Locate the cell with the specified text and output its (X, Y) center coordinate. 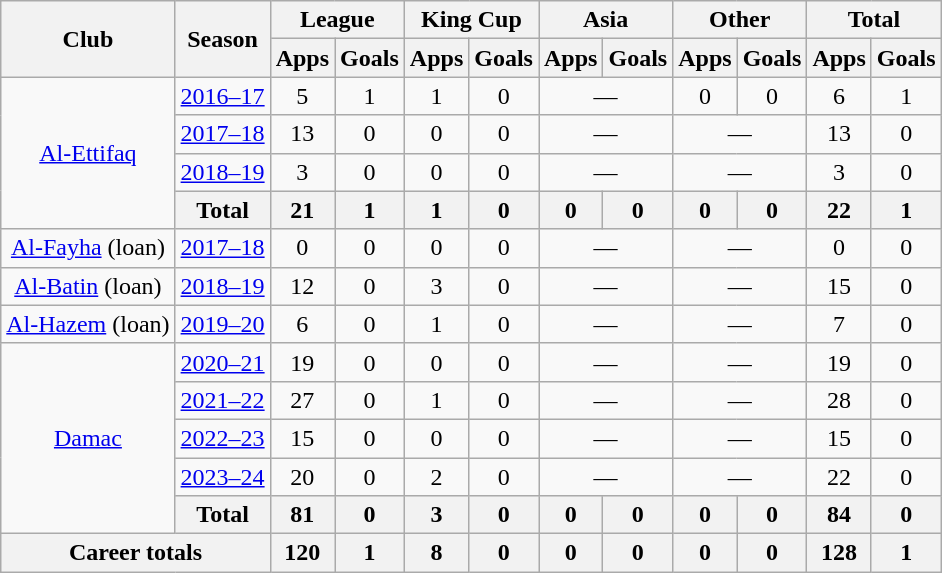
7 (839, 324)
27 (302, 400)
12 (302, 286)
Asia (605, 20)
120 (302, 553)
Season (222, 39)
2023–24 (222, 477)
Other (740, 20)
84 (839, 515)
King Cup (471, 20)
2022–23 (222, 438)
28 (839, 400)
2021–22 (222, 400)
Damac (88, 438)
8 (436, 553)
Al-Fayha (loan) (88, 248)
League (337, 20)
5 (302, 96)
2 (436, 477)
Al-Batin (loan) (88, 286)
Career totals (136, 553)
Club (88, 39)
20 (302, 477)
128 (839, 553)
2016–17 (222, 96)
2020–21 (222, 362)
21 (302, 210)
2019–20 (222, 324)
Al-Ettifaq (88, 153)
81 (302, 515)
Al-Hazem (loan) (88, 324)
